Search for the cell housing the specified text and yield its [X, Y] center coordinate. 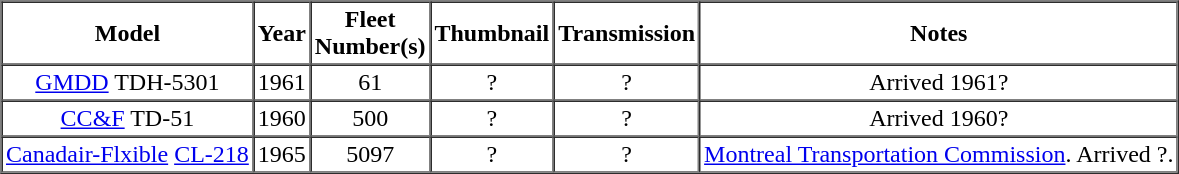
5097 [370, 154]
Arrived 1961? [939, 82]
Thumbnail [492, 34]
Year [282, 34]
Canadair-Flxible CL-218 [128, 154]
1965 [282, 154]
1961 [282, 82]
Notes [939, 34]
Model [128, 34]
GMDD TDH-5301 [128, 82]
Montreal Transportation Commission. Arrived ?. [939, 154]
CC&F TD-51 [128, 118]
Arrived 1960? [939, 118]
61 [370, 82]
FleetNumber(s) [370, 34]
1960 [282, 118]
500 [370, 118]
Transmission [627, 34]
